From the cell containing the given text, extract its center point as (x, y) coordinate. 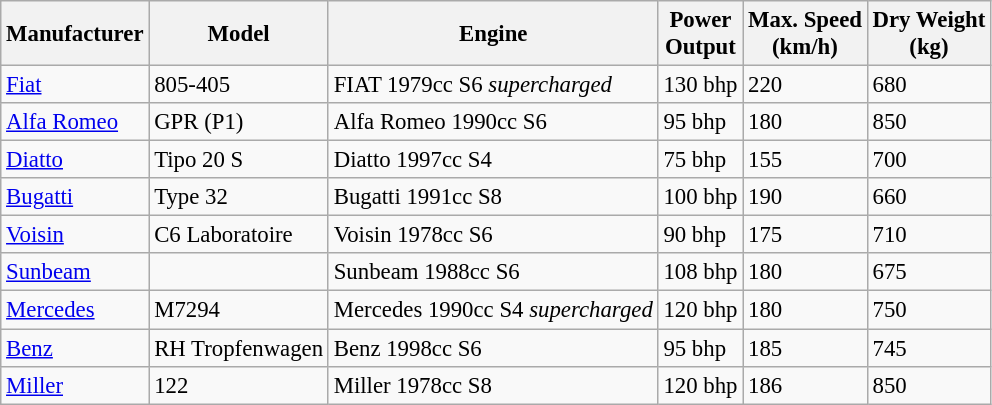
PowerOutput (700, 34)
Sunbeam 1988cc S6 (493, 273)
190 (805, 197)
220 (805, 85)
Bugatti (75, 197)
745 (928, 348)
700 (928, 160)
C6 Laboratoire (239, 235)
155 (805, 160)
75 bhp (700, 160)
130 bhp (700, 85)
FIAT 1979cc S6 supercharged (493, 85)
90 bhp (700, 235)
660 (928, 197)
Diatto (75, 160)
Benz (75, 348)
Voisin 1978cc S6 (493, 235)
Diatto 1997cc S4 (493, 160)
108 bhp (700, 273)
Mercedes (75, 310)
185 (805, 348)
M7294 (239, 310)
100 bhp (700, 197)
750 (928, 310)
Fiat (75, 85)
680 (928, 85)
710 (928, 235)
Max. Speed (km/h) (805, 34)
Tipo 20 S (239, 160)
Miller 1978cc S8 (493, 385)
Dry Weight (kg) (928, 34)
Miller (75, 385)
Type 32 (239, 197)
Mercedes 1990cc S4 supercharged (493, 310)
805-405 (239, 85)
Benz 1998cc S6 (493, 348)
RH Tropfenwagen (239, 348)
175 (805, 235)
186 (805, 385)
Bugatti 1991cc S8 (493, 197)
Manufacturer (75, 34)
Engine (493, 34)
Alfa Romeo (75, 122)
Voisin (75, 235)
Model (239, 34)
675 (928, 273)
GPR (P1) (239, 122)
122 (239, 385)
Alfa Romeo 1990cc S6 (493, 122)
Sunbeam (75, 273)
